Return the [x, y] coordinate for the center point of the cell that contains the specified text.  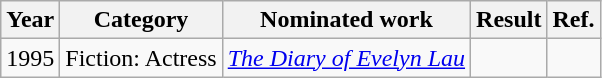
Result [509, 20]
1995 [30, 58]
Category [141, 20]
Ref. [574, 20]
Year [30, 20]
Nominated work [346, 20]
Fiction: Actress [141, 58]
The Diary of Evelyn Lau [346, 58]
